Search for the cell housing the specified text and yield its [X, Y] center coordinate. 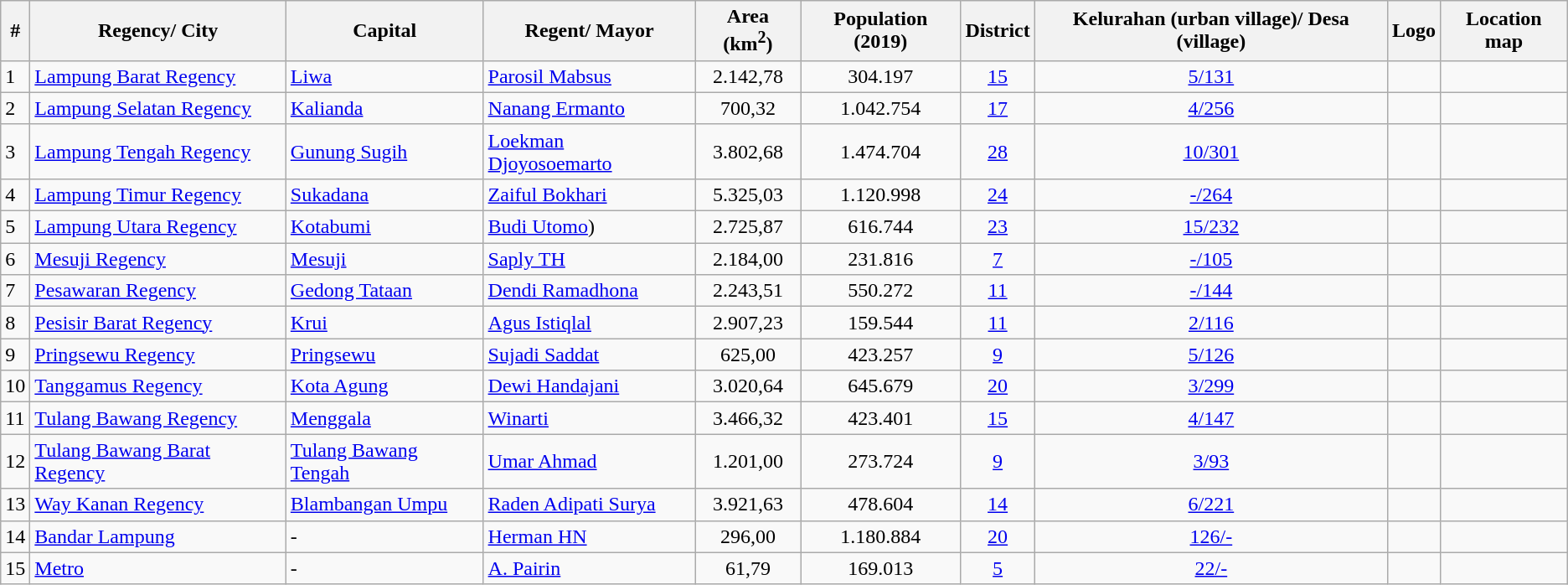
296,00 [748, 536]
Bandar Lampung [158, 536]
3 [15, 151]
Winarti [590, 418]
423.401 [881, 418]
Mesuji Regency [158, 259]
Pringsewu Regency [158, 355]
273.724 [881, 461]
Pesawaran Regency [158, 291]
1.180.884 [881, 536]
4/256 [1211, 108]
3.466,32 [748, 418]
22/- [1211, 568]
Sujadi Saddat [590, 355]
2/116 [1211, 323]
24 [998, 194]
5/126 [1211, 355]
17 [998, 108]
231.816 [881, 259]
Kota Agung [384, 386]
625,00 [748, 355]
-/105 [1211, 259]
423.257 [881, 355]
Lampung Tengah Regency [158, 151]
1.120.998 [881, 194]
Tulang Bawang Regency [158, 418]
Herman HN [590, 536]
Regency/ City [158, 31]
28 [998, 151]
23 [998, 227]
4/147 [1211, 418]
Nanang Ermanto [590, 108]
159.544 [881, 323]
Kalianda [384, 108]
10/301 [1211, 151]
3/93 [1211, 461]
15/232 [1211, 227]
Umar Ahmad [590, 461]
61,79 [748, 568]
6 [15, 259]
Lampung Selatan Regency [158, 108]
Lampung Utara Regency [158, 227]
Raden Adipati Surya [590, 505]
Tanggamus Regency [158, 386]
Tulang Bawang Tengah [384, 461]
645.679 [881, 386]
Parosil Mabsus [590, 76]
12 [15, 461]
2 [15, 108]
1 [15, 76]
700,32 [748, 108]
Zaiful Bokhari [590, 194]
District [998, 31]
550.272 [881, 291]
10 [15, 386]
304.197 [881, 76]
Liwa [384, 76]
Lampung Timur Regency [158, 194]
Pesisir Barat Regency [158, 323]
1.042.754 [881, 108]
Regent/ Mayor [590, 31]
2.243,51 [748, 291]
Pringsewu [384, 355]
Population (2019) [881, 31]
6/221 [1211, 505]
-/264 [1211, 194]
169.013 [881, 568]
A. Pairin [590, 568]
Agus Istiqlal [590, 323]
Area (km2) [748, 31]
Dewi Handajani [590, 386]
Sukadana [384, 194]
2.184,00 [748, 259]
Menggala [384, 418]
Dendi Ramadhona [590, 291]
Capital [384, 31]
2.725,87 [748, 227]
2.142,78 [748, 76]
-/144 [1211, 291]
126/- [1211, 536]
# [15, 31]
1.474.704 [881, 151]
Lampung Barat Regency [158, 76]
Blambangan Umpu [384, 505]
Mesuji [384, 259]
Krui [384, 323]
Metro [158, 568]
Kelurahan (urban village)/ Desa (village) [1211, 31]
3.020,64 [748, 386]
1.201,00 [748, 461]
Logo [1414, 31]
3/299 [1211, 386]
3.802,68 [748, 151]
478.604 [881, 505]
Way Kanan Regency [158, 505]
Budi Utomo) [590, 227]
Saply TH [590, 259]
4 [15, 194]
5.325,03 [748, 194]
Location map [1504, 31]
Kotabumi [384, 227]
Tulang Bawang Barat Regency [158, 461]
Gunung Sugih [384, 151]
616.744 [881, 227]
13 [15, 505]
Loekman Djoyosoemarto [590, 151]
5/131 [1211, 76]
2.907,23 [748, 323]
3.921,63 [748, 505]
8 [15, 323]
Gedong Tataan [384, 291]
